Return (X, Y) of the center of cell containing provided text 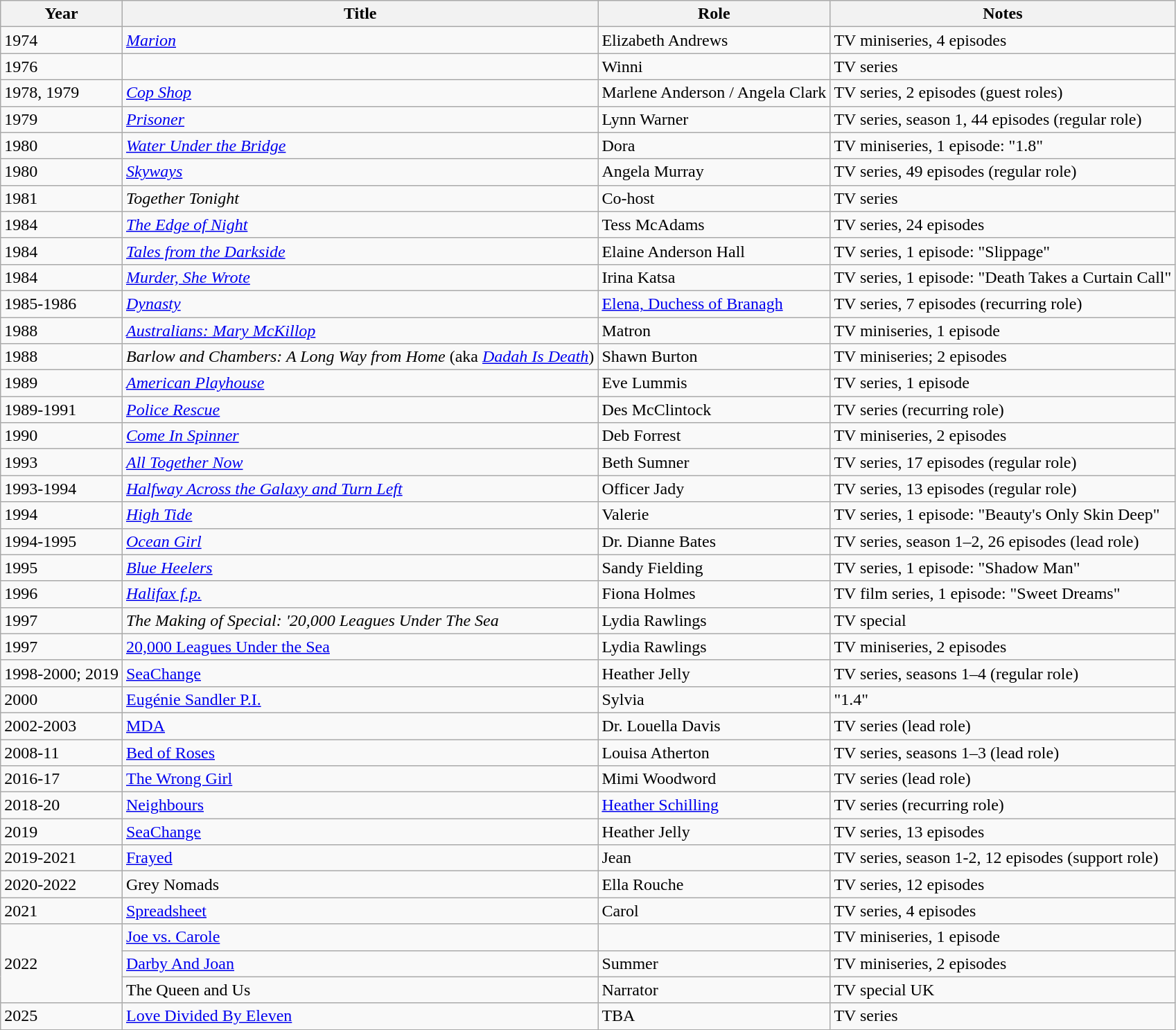
TV series, 17 episodes (regular role) (1003, 462)
Marion (360, 40)
The Edge of Night (360, 225)
Jean (714, 858)
The Making of Special: '20,000 Leagues Under The Sea (360, 620)
TV series, 1 episode: "Slippage" (1003, 251)
Angela Murray (714, 172)
Role (714, 14)
Tess McAdams (714, 225)
TV series, season 1, 44 episodes (regular role) (1003, 119)
Cop Shop (360, 93)
TV series, 1 episode: "Death Takes a Curtain Call" (1003, 277)
Dr. Dianne Bates (714, 541)
Australians: Mary McKillop (360, 331)
2008-11 (62, 752)
1995 (62, 568)
All Together Now (360, 462)
Beth Sumner (714, 462)
TV film series, 1 episode: "Sweet Dreams" (1003, 594)
Mimi Woodword (714, 779)
Officer Jady (714, 489)
20,000 Leagues Under the Sea (360, 647)
TV series, seasons 1–4 (regular role) (1003, 673)
TV series, 12 episodes (1003, 884)
TV special (1003, 620)
Neighbours (360, 805)
TV series, season 1-2, 12 episodes (support role) (1003, 858)
Grey Nomads (360, 884)
TV series, 13 episodes (regular role) (1003, 489)
Joe vs. Carole (360, 937)
Water Under the Bridge (360, 146)
2019 (62, 832)
2025 (62, 1016)
Fiona Holmes (714, 594)
TV series, season 1–2, 26 episodes (lead role) (1003, 541)
1993-1994 (62, 489)
TV series, 13 episodes (1003, 832)
Police Rescue (360, 410)
Winni (714, 67)
Elizabeth Andrews (714, 40)
The Queen and Us (360, 990)
Blue Heelers (360, 568)
Halifax f.p. (360, 594)
Bed of Roses (360, 752)
Spreadsheet (360, 911)
1996 (62, 594)
1989-1991 (62, 410)
Elaine Anderson Hall (714, 251)
TV series, 4 episodes (1003, 911)
Sylvia (714, 699)
Lynn Warner (714, 119)
Narrator (714, 990)
1993 (62, 462)
Barlow and Chambers: A Long Way from Home (aka Dadah Is Death) (360, 357)
Tales from the Darkside (360, 251)
Halfway Across the Galaxy and Turn Left (360, 489)
2018-20 (62, 805)
Des McClintock (714, 410)
Matron (714, 331)
Eve Lummis (714, 383)
1981 (62, 198)
Darby And Joan (360, 963)
Carol (714, 911)
The Wrong Girl (360, 779)
High Tide (360, 515)
Murder, She Wrote (360, 277)
Come In Spinner (360, 436)
TV series, 24 episodes (1003, 225)
TBA (714, 1016)
Ocean Girl (360, 541)
Marlene Anderson / Angela Clark (714, 93)
Shawn Burton (714, 357)
1979 (62, 119)
Frayed (360, 858)
2020-2022 (62, 884)
1974 (62, 40)
Ella Rouche (714, 884)
TV series, 2 episodes (guest roles) (1003, 93)
TV miniseries, 1 episode: "1.8" (1003, 146)
Notes (1003, 14)
TV series, 49 episodes (regular role) (1003, 172)
1994 (62, 515)
1990 (62, 436)
Irina Katsa (714, 277)
Skyways (360, 172)
TV series, 1 episode: "Beauty's Only Skin Deep" (1003, 515)
Deb Forrest (714, 436)
TV series, 1 episode: "Shadow Man" (1003, 568)
2019-2021 (62, 858)
2022 (62, 963)
2000 (62, 699)
Title (360, 14)
Year (62, 14)
1976 (62, 67)
1998-2000; 2019 (62, 673)
2002-2003 (62, 726)
TV series, 1 episode (1003, 383)
Prisoner (360, 119)
2021 (62, 911)
Elena, Duchess of Branagh (714, 304)
1994-1995 (62, 541)
Valerie (714, 515)
1985-1986 (62, 304)
"1.4" (1003, 699)
TV series, 7 episodes (recurring role) (1003, 304)
1978, 1979 (62, 93)
Eugénie Sandler P.I. (360, 699)
MDA (360, 726)
Summer (714, 963)
American Playhouse (360, 383)
Dr. Louella Davis (714, 726)
Heather Schilling (714, 805)
TV miniseries; 2 episodes (1003, 357)
2016-17 (62, 779)
Together Tonight (360, 198)
Dora (714, 146)
Love Divided By Eleven (360, 1016)
TV series, seasons 1–3 (lead role) (1003, 752)
TV special UK (1003, 990)
Sandy Fielding (714, 568)
Co-host (714, 198)
1989 (62, 383)
TV miniseries, 4 episodes (1003, 40)
Louisa Atherton (714, 752)
Dynasty (360, 304)
